Provide the (x, y) coordinate of the cell's center where the given text is located.  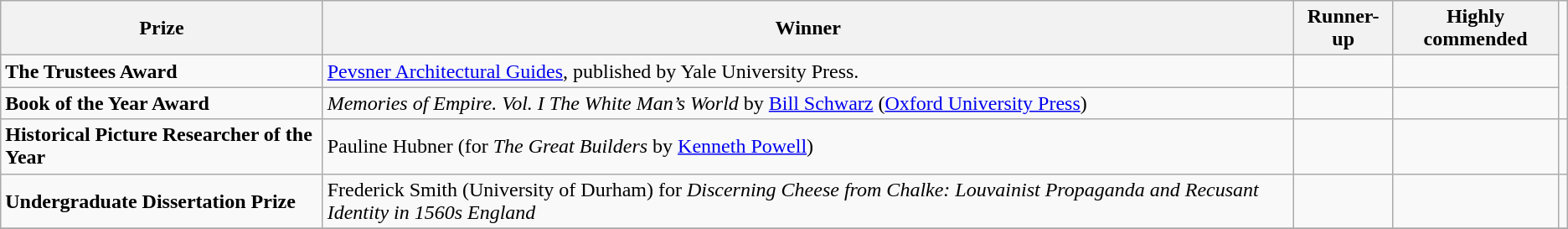
Pauline Hubner (for The Great Builders by Kenneth Powell) (807, 146)
The Trustees Award (162, 71)
Winner (807, 29)
Historical Picture Researcher of the Year (162, 146)
Book of the Year Award (162, 103)
Pevsner Architectural Guides, published by Yale University Press. (807, 71)
Runner-up (1344, 29)
Highly commended (1476, 29)
Memories of Empire. Vol. I The White Man’s World by Bill Schwarz (Oxford University Press) (807, 103)
Prize (162, 29)
Frederick Smith (University of Durham) for Discerning Cheese from Chalke: Louvainist Propaganda and Recusant Identity in 1560s England (807, 201)
Undergraduate Dissertation Prize (162, 201)
